From the cell containing the given text, extract its center point as (X, Y) coordinate. 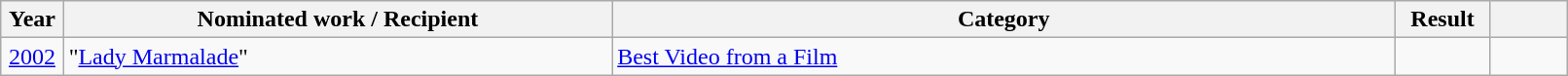
Year (32, 19)
Result (1442, 19)
Best Video from a Film (1004, 57)
Nominated work / Recipient (338, 19)
"Lady Marmalade" (338, 57)
Category (1004, 19)
2002 (32, 57)
